Output the (X, Y) coordinate of the center of the cell containing the given text.  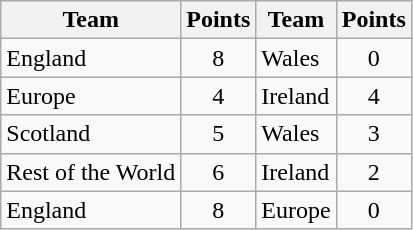
3 (374, 134)
2 (374, 172)
5 (218, 134)
Scotland (91, 134)
6 (218, 172)
Rest of the World (91, 172)
